Search for the cell housing the specified text and yield its (x, y) center coordinate. 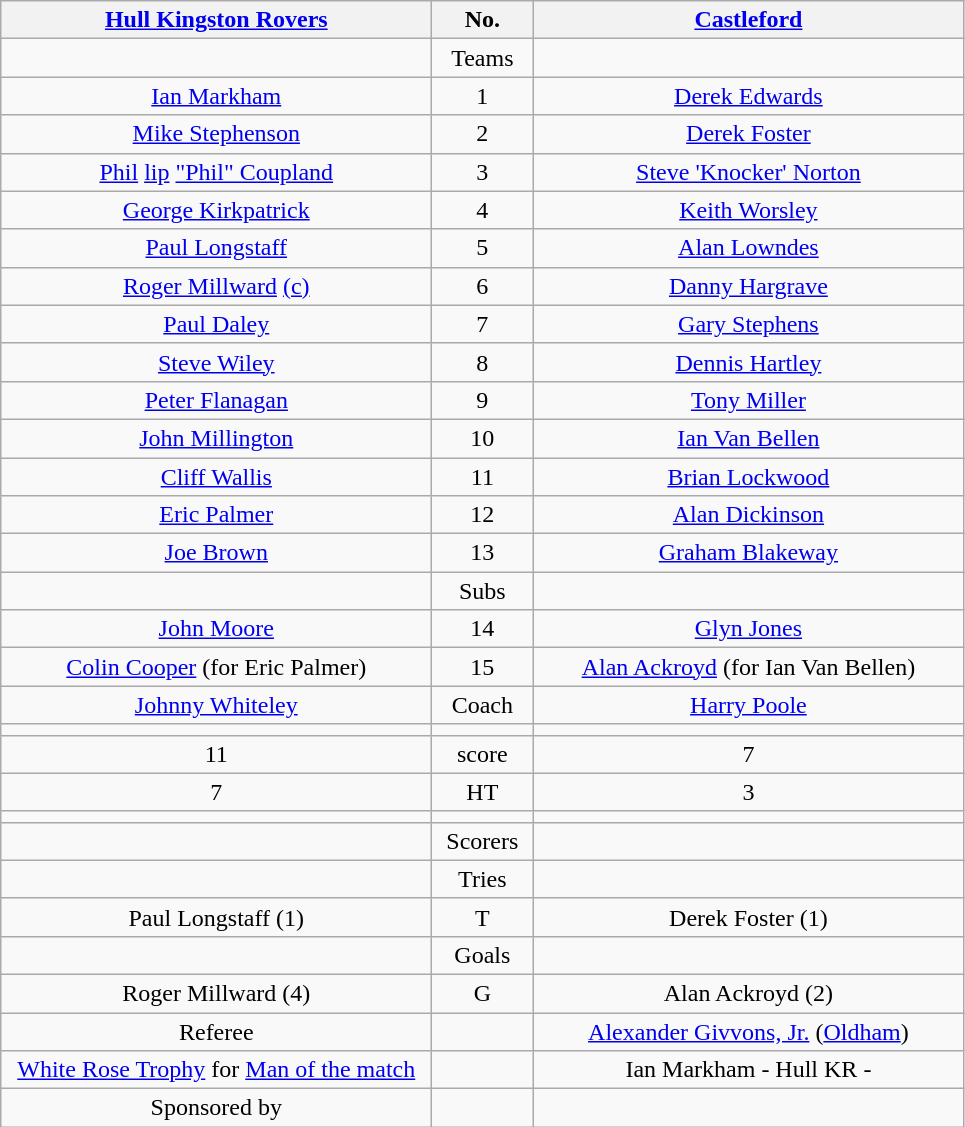
12 (482, 515)
John Moore (216, 629)
Steve Wiley (216, 362)
15 (482, 667)
Tony Miller (748, 400)
Alan Ackroyd (2) (748, 993)
Alan Lowndes (748, 248)
9 (482, 400)
Eric Palmer (216, 515)
Gary Stephens (748, 324)
Tries (482, 879)
5 (482, 248)
Ian Van Bellen (748, 438)
score (482, 754)
Peter Flanagan (216, 400)
No. (482, 20)
Cliff Wallis (216, 477)
Mike Stephenson (216, 134)
T (482, 917)
14 (482, 629)
Derek Foster (1) (748, 917)
Glyn Jones (748, 629)
Paul Daley (216, 324)
Paul Longstaff (1) (216, 917)
John Millington (216, 438)
Referee (216, 1031)
Roger Millward (4) (216, 993)
13 (482, 553)
Graham Blakeway (748, 553)
HT (482, 792)
Colin Cooper (for Eric Palmer) (216, 667)
Steve 'Knocker' Norton (748, 172)
1 (482, 96)
G (482, 993)
Scorers (482, 841)
10 (482, 438)
Alan Dickinson (748, 515)
6 (482, 286)
Castleford (748, 20)
Danny Hargrave (748, 286)
Joe Brown (216, 553)
2 (482, 134)
Phil lip "Phil" Coupland (216, 172)
Paul Longstaff (216, 248)
Ian Markham (216, 96)
Roger Millward (c) (216, 286)
Subs (482, 591)
Johnny Whiteley (216, 705)
Harry Poole (748, 705)
White Rose Trophy for Man of the match (216, 1070)
Brian Lockwood (748, 477)
Alexander Givvons, Jr. (Oldham) (748, 1031)
Sponsored by (216, 1108)
Dennis Hartley (748, 362)
Teams (482, 58)
Alan Ackroyd (for Ian Van Bellen) (748, 667)
George Kirkpatrick (216, 210)
Derek Edwards (748, 96)
Hull Kingston Rovers (216, 20)
Keith Worsley (748, 210)
8 (482, 362)
Derek Foster (748, 134)
4 (482, 210)
Ian Markham - Hull KR - (748, 1070)
Coach (482, 705)
Goals (482, 955)
